Determine the [x, y] coordinate at the center of the cell enclosing the given text.  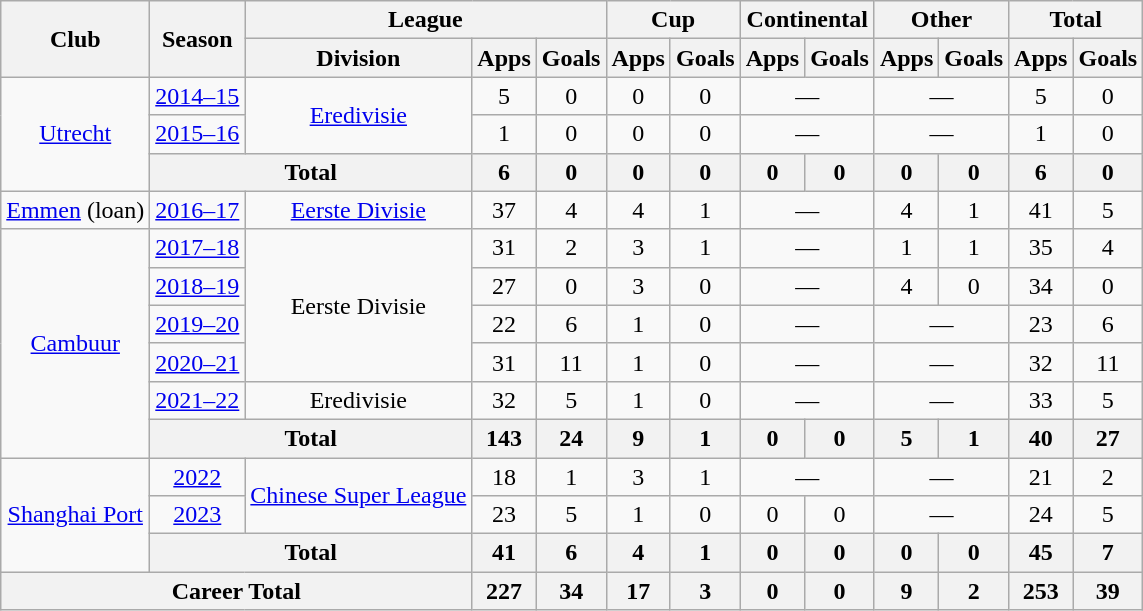
2016–17 [198, 210]
Emmen (loan) [76, 210]
35 [1041, 248]
Continental [807, 20]
227 [504, 591]
37 [504, 210]
Club [76, 39]
Other [941, 20]
League [426, 20]
2022 [198, 477]
Cambuur [76, 343]
39 [1108, 591]
33 [1041, 400]
143 [504, 438]
2018–19 [198, 286]
2015–16 [198, 134]
7 [1108, 553]
Chinese Super League [358, 496]
45 [1041, 553]
Division [358, 58]
2021–22 [198, 400]
21 [1041, 477]
Career Total [236, 591]
18 [504, 477]
Season [198, 39]
Cup [673, 20]
2019–20 [198, 324]
Utrecht [76, 134]
2023 [198, 515]
22 [504, 324]
2017–18 [198, 248]
2014–15 [198, 96]
17 [638, 591]
2020–21 [198, 362]
40 [1041, 438]
Shanghai Port [76, 515]
253 [1041, 591]
